Scan for the cell matching the given text and deliver its [X, Y] coordinate at center. 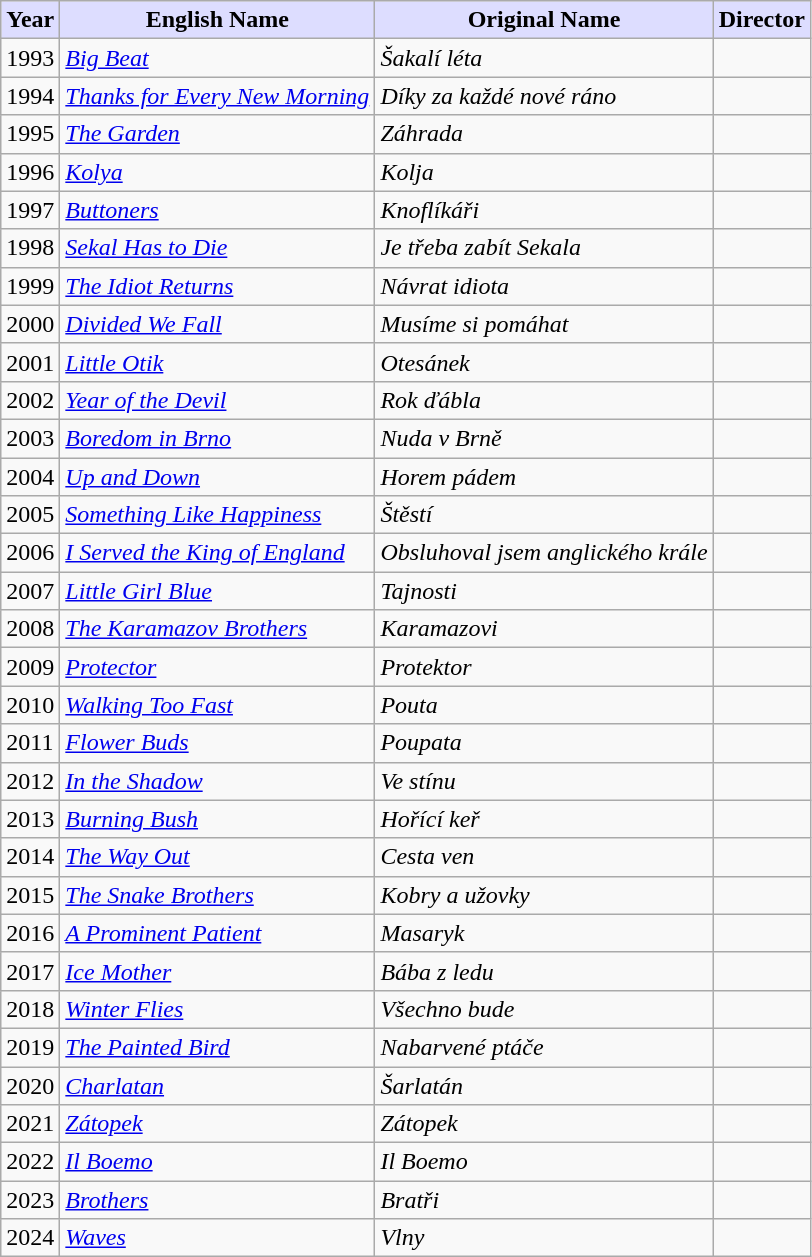
2011 [30, 743]
Winter Flies [218, 1009]
Horem pádem [544, 477]
Pouta [544, 705]
Musíme si pomáhat [544, 324]
2001 [30, 362]
Vlny [544, 1238]
Thanks for Every New Morning [218, 96]
2013 [30, 819]
1995 [30, 134]
2003 [30, 438]
The Garden [218, 134]
Burning Bush [218, 819]
Masaryk [544, 933]
Bratři [544, 1200]
Sekal Has to Die [218, 248]
2007 [30, 591]
2021 [30, 1124]
Walking Too Fast [218, 705]
2018 [30, 1009]
2017 [30, 971]
Karamazovi [544, 629]
1997 [30, 210]
Original Name [544, 20]
2015 [30, 895]
In the Shadow [218, 781]
Nuda v Brně [544, 438]
2009 [30, 667]
1993 [30, 58]
The Karamazov Brothers [218, 629]
I Served the King of England [218, 553]
Little Girl Blue [218, 591]
Poupata [544, 743]
Záhrada [544, 134]
1999 [30, 286]
Big Beat [218, 58]
Director [762, 20]
Díky za každé nové ráno [544, 96]
2020 [30, 1085]
1994 [30, 96]
The Idiot Returns [218, 286]
Kolya [218, 172]
2008 [30, 629]
Je třeba zabít Sekala [544, 248]
The Painted Bird [218, 1047]
Šarlatán [544, 1085]
Boredom in Brno [218, 438]
Otesánek [544, 362]
Up and Down [218, 477]
Cesta ven [544, 857]
Ice Mother [218, 971]
2016 [30, 933]
2019 [30, 1047]
1998 [30, 248]
Obsluhoval jsem anglického krále [544, 553]
2024 [30, 1238]
Štěstí [544, 515]
A Prominent Patient [218, 933]
Protektor [544, 667]
Something Like Happiness [218, 515]
Little Otik [218, 362]
2010 [30, 705]
Protector [218, 667]
Waves [218, 1238]
English Name [218, 20]
Kobry a užovky [544, 895]
2006 [30, 553]
2000 [30, 324]
2002 [30, 400]
Flower Buds [218, 743]
Kolja [544, 172]
Šakalí léta [544, 58]
2023 [30, 1200]
Tajnosti [544, 591]
2022 [30, 1162]
1996 [30, 172]
Hořící keř [544, 819]
Všechno bude [544, 1009]
The Way Out [218, 857]
2012 [30, 781]
Buttoners [218, 210]
Charlatan [218, 1085]
2004 [30, 477]
The Snake Brothers [218, 895]
Knoflíkáři [544, 210]
Nabarvené ptáče [544, 1047]
2005 [30, 515]
2014 [30, 857]
Divided We Fall [218, 324]
Brothers [218, 1200]
Ve stínu [544, 781]
Year of the Devil [218, 400]
Bába z ledu [544, 971]
Návrat idiota [544, 286]
Year [30, 20]
Rok ďábla [544, 400]
